Find where the given text appears and provide that cell's center as (X, Y) coordinate. 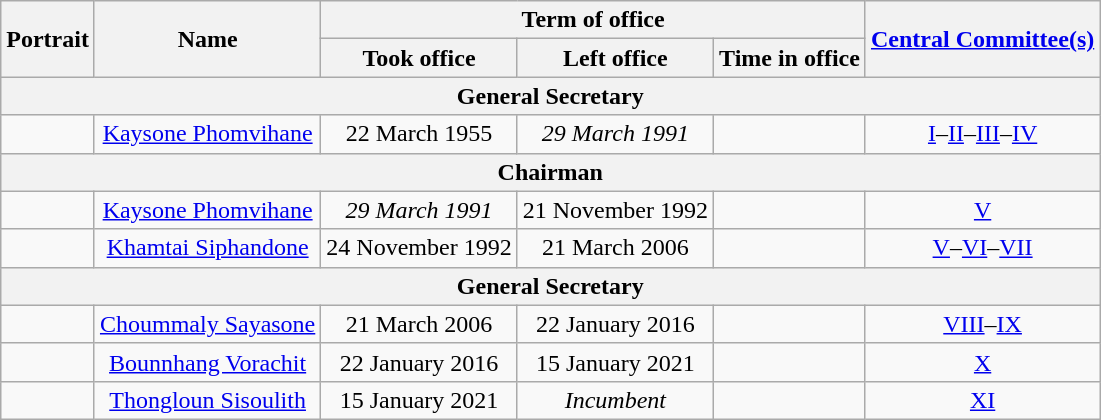
21 November 1992 (615, 210)
Left office (615, 58)
V (982, 210)
Khamtai Siphandone (207, 248)
Took office (419, 58)
22 March 1955 (419, 134)
Portrait (48, 39)
I–II–III–IV (982, 134)
VIII–IX (982, 324)
V–VI–VII (982, 248)
Name (207, 39)
24 November 1992 (419, 248)
Central Committee(s) (982, 39)
X (982, 362)
Thongloun Sisoulith (207, 400)
Incumbent (615, 400)
Bounnhang Vorachit (207, 362)
XI (982, 400)
Chairman (550, 172)
Choummaly Sayasone (207, 324)
Term of office (594, 20)
Time in office (790, 58)
